Identify which cell holds the provided text, then report its [x, y] central coordinate. 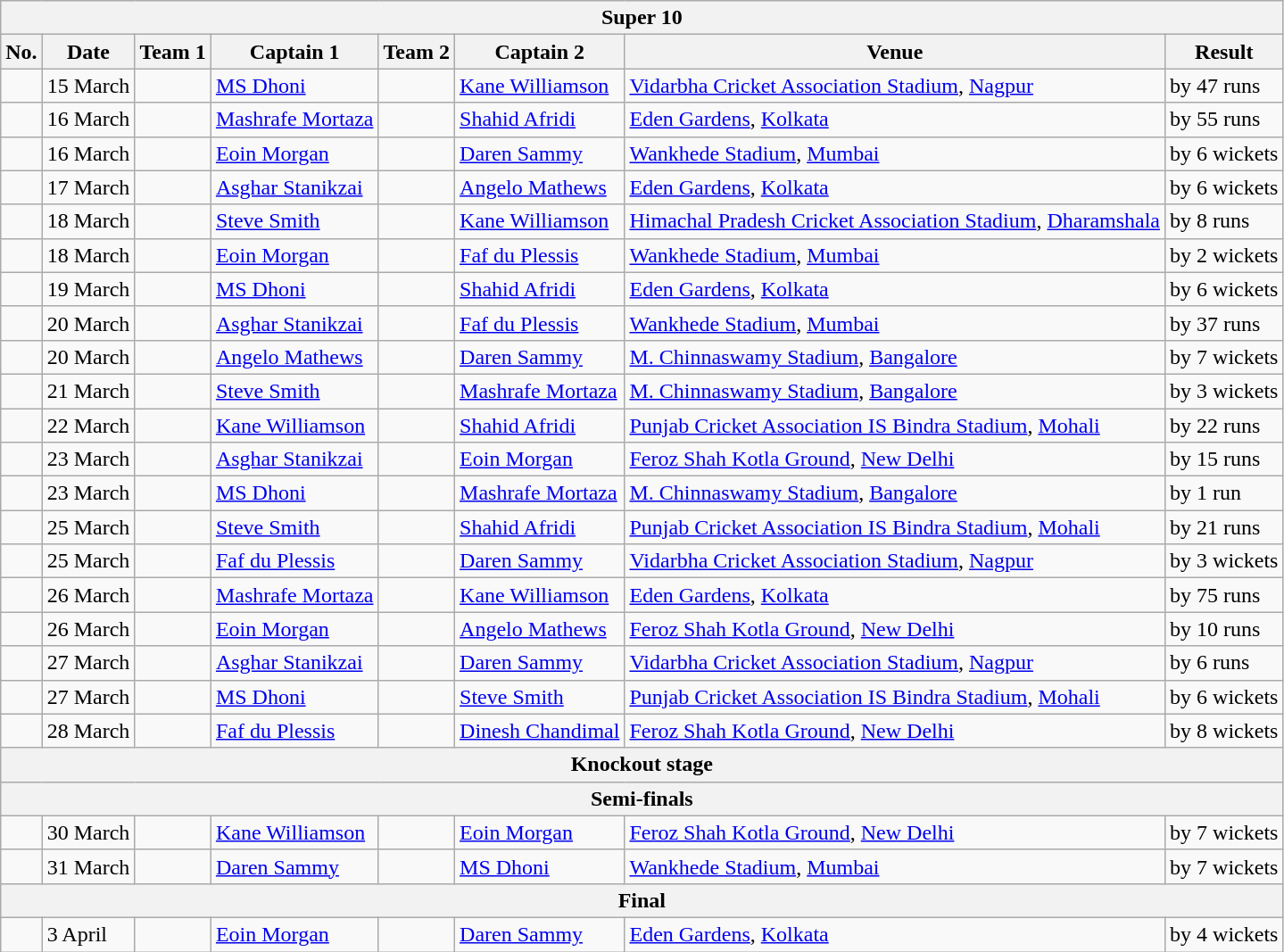
by 8 wickets [1224, 731]
by 55 runs [1224, 120]
Knockout stage [642, 765]
by 21 runs [1224, 527]
Final [642, 900]
by 8 runs [1224, 221]
Himachal Pradesh Cricket Association Stadium, Dharamshala [895, 221]
by 47 runs [1224, 86]
by 22 runs [1224, 426]
by 1 run [1224, 493]
21 March [88, 391]
by 15 runs [1224, 459]
22 March [88, 426]
by 6 runs [1224, 663]
19 March [88, 289]
Super 10 [642, 18]
15 March [88, 86]
28 March [88, 731]
Dinesh Chandimal [540, 731]
Venue [895, 52]
Team 2 [417, 52]
Captain 1 [294, 52]
17 March [88, 187]
Team 1 [173, 52]
by 75 runs [1224, 595]
No. [21, 52]
Result [1224, 52]
Date [88, 52]
Captain 2 [540, 52]
30 March [88, 832]
by 10 runs [1224, 629]
by 2 wickets [1224, 255]
by 4 wickets [1224, 934]
31 March [88, 866]
by 37 runs [1224, 323]
Semi-finals [642, 799]
3 April [88, 934]
